Find where the given text appears and provide that cell's center as (x, y) coordinate. 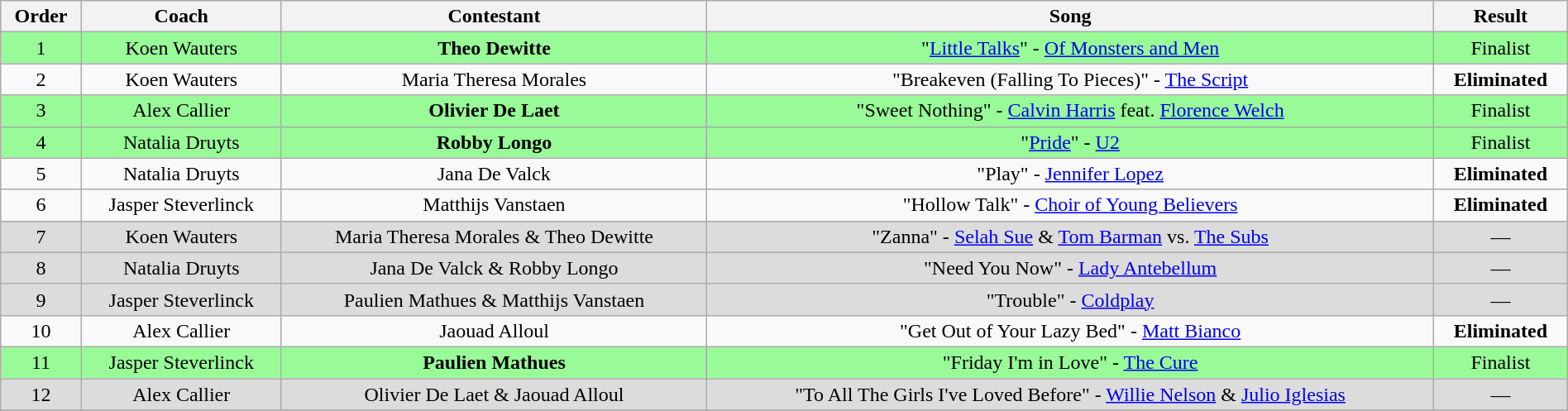
Order (41, 17)
6 (41, 205)
Maria Theresa Morales (494, 79)
"To All The Girls I've Loved Before" - Willie Nelson & Julio Iglesias (1070, 394)
7 (41, 237)
3 (41, 111)
"Zanna" - Selah Sue & Tom Barman vs. The Subs (1070, 237)
Paulien Mathues (494, 362)
Olivier De Laet (494, 111)
"Need You Now" - Lady Antebellum (1070, 268)
"Friday I'm in Love" - The Cure (1070, 362)
Song (1070, 17)
"Little Talks" - Of Monsters and Men (1070, 48)
Paulien Mathues & Matthijs Vanstaen (494, 299)
Contestant (494, 17)
11 (41, 362)
1 (41, 48)
Jana De Valck & Robby Longo (494, 268)
4 (41, 142)
Result (1501, 17)
Robby Longo (494, 142)
9 (41, 299)
Maria Theresa Morales & Theo Dewitte (494, 237)
8 (41, 268)
2 (41, 79)
10 (41, 331)
"Breakeven (Falling To Pieces)" - The Script (1070, 79)
Olivier De Laet & Jaouad Alloul (494, 394)
12 (41, 394)
"Trouble" - Coldplay (1070, 299)
Coach (181, 17)
Theo Dewitte (494, 48)
"Hollow Talk" - Choir of Young Believers (1070, 205)
"Sweet Nothing" - Calvin Harris feat. Florence Welch (1070, 111)
5 (41, 174)
"Get Out of Your Lazy Bed" - Matt Bianco (1070, 331)
Jana De Valck (494, 174)
Matthijs Vanstaen (494, 205)
Jaouad Alloul (494, 331)
"Play" - Jennifer Lopez (1070, 174)
"Pride" - U2 (1070, 142)
